Identify which cell holds the provided text, then report its [x, y] central coordinate. 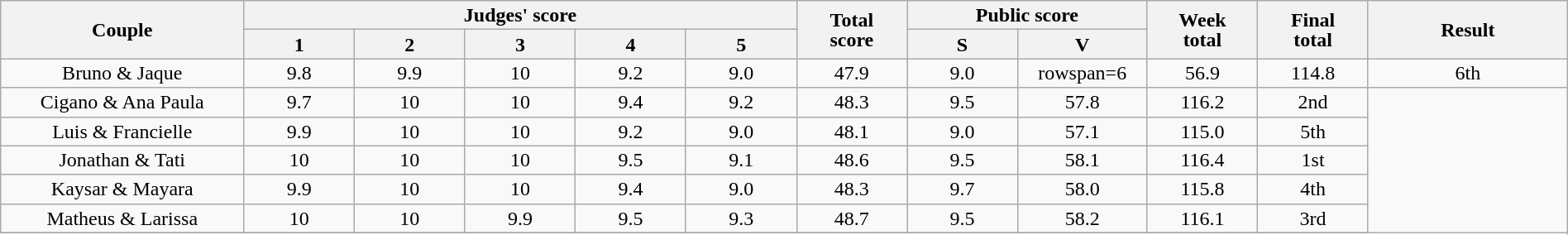
116.4 [1202, 161]
2 [409, 45]
114.8 [1313, 73]
2nd [1313, 103]
Judges' score [520, 15]
Jonathan & Tati [122, 161]
115.8 [1202, 189]
9.3 [741, 218]
4 [631, 45]
Public score [1027, 15]
Result [1467, 30]
Bruno & Jaque [122, 73]
5 [741, 45]
Matheus & Larissa [122, 218]
6th [1467, 73]
48.1 [852, 131]
Luis & Francielle [122, 131]
57.8 [1082, 103]
47.9 [852, 73]
rowspan=6 [1082, 73]
58.1 [1082, 161]
48.6 [852, 161]
56.9 [1202, 73]
V [1082, 45]
9.1 [741, 161]
116.2 [1202, 103]
Couple [122, 30]
48.7 [852, 218]
115.0 [1202, 131]
Weektotal [1202, 30]
Totalscore [852, 30]
3 [520, 45]
116.1 [1202, 218]
1 [299, 45]
58.0 [1082, 189]
Finaltotal [1313, 30]
Kaysar & Mayara [122, 189]
1st [1313, 161]
5th [1313, 131]
4th [1313, 189]
57.1 [1082, 131]
Cigano & Ana Paula [122, 103]
3rd [1313, 218]
9.8 [299, 73]
S [963, 45]
58.2 [1082, 218]
